Return [X, Y] of the center of cell containing provided text 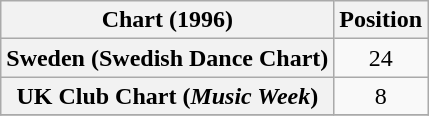
UK Club Chart (Music Week) [168, 96]
Position [381, 20]
Chart (1996) [168, 20]
8 [381, 96]
24 [381, 58]
Sweden (Swedish Dance Chart) [168, 58]
